From the cell containing the given text, extract its center point as [X, Y] coordinate. 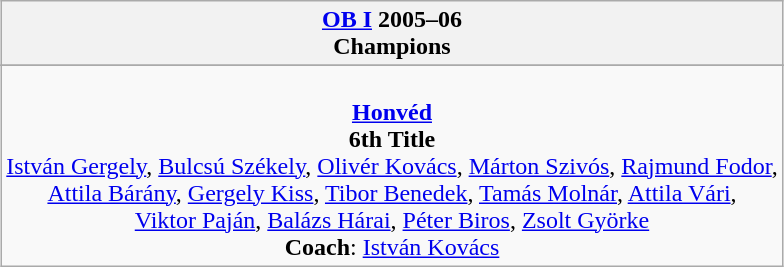
OB I 2005–06Champions [392, 34]
